From the cell containing the given text, extract its center point as (X, Y) coordinate. 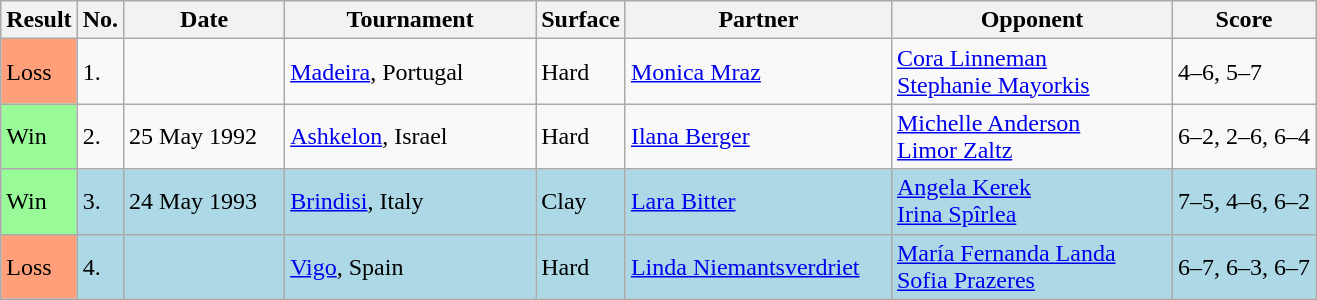
3. (100, 202)
25 May 1992 (204, 136)
Vigo, Spain (410, 266)
Lara Bitter (758, 202)
Score (1244, 20)
Opponent (1032, 20)
No. (100, 20)
6–7, 6–3, 6–7 (1244, 266)
7–5, 4–6, 6–2 (1244, 202)
Linda Niemantsverdriet (758, 266)
1. (100, 72)
2. (100, 136)
Cora Linneman Stephanie Mayorkis (1032, 72)
Ilana Berger (758, 136)
Result (39, 20)
Monica Mraz (758, 72)
24 May 1993 (204, 202)
Ashkelon, Israel (410, 136)
Date (204, 20)
Surface (581, 20)
Clay (581, 202)
6–2, 2–6, 6–4 (1244, 136)
4–6, 5–7 (1244, 72)
Tournament (410, 20)
4. (100, 266)
Brindisi, Italy (410, 202)
Michelle Anderson Limor Zaltz (1032, 136)
María Fernanda Landa Sofia Prazeres (1032, 266)
Angela Kerek Irina Spîrlea (1032, 202)
Madeira, Portugal (410, 72)
Partner (758, 20)
